Pinpoint the cell where the given text exists, returning its (X, Y) midpoint coordinate. 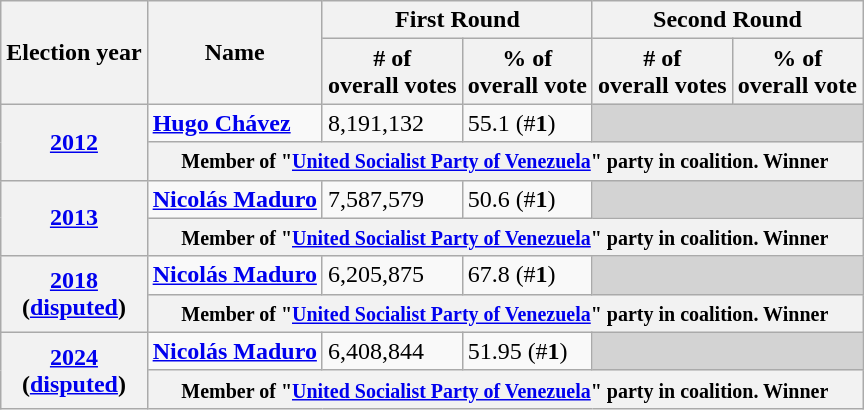
6,408,844 (392, 351)
6,205,875 (392, 275)
51.95 (#1) (527, 351)
8,191,132 (392, 123)
55.1 (#1) (527, 123)
Name (234, 52)
Election year (74, 52)
67.8 (#1) (527, 275)
2024(disputed) (74, 370)
2013 (74, 218)
Second Round (727, 20)
7,587,579 (392, 199)
Hugo Chávez (234, 123)
50.6 (#1) (527, 199)
First Round (457, 20)
2012 (74, 142)
2018(disputed) (74, 294)
